For the text-containing cell, return its midpoint in (x, y) coordinate format. 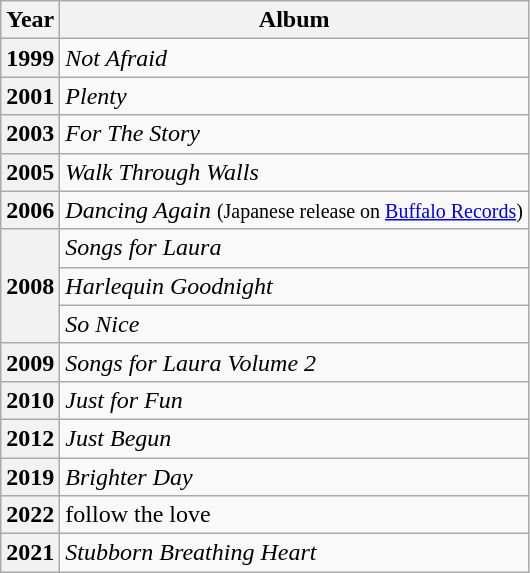
2010 (30, 400)
Songs for Laura Volume 2 (294, 362)
2006 (30, 210)
Year (30, 20)
2019 (30, 477)
1999 (30, 58)
2003 (30, 134)
Album (294, 20)
2021 (30, 553)
Walk Through Walls (294, 172)
Dancing Again (Japanese release on Buffalo Records) (294, 210)
Just for Fun (294, 400)
Stubborn Breathing Heart (294, 553)
So Nice (294, 324)
follow the love (294, 515)
2012 (30, 438)
Plenty (294, 96)
2022 (30, 515)
2008 (30, 286)
For The Story (294, 134)
2009 (30, 362)
2005 (30, 172)
Brighter Day (294, 477)
Not Afraid (294, 58)
Songs for Laura (294, 248)
Just Begun (294, 438)
2001 (30, 96)
Harlequin Goodnight (294, 286)
